Find where the given text appears and provide that cell's center as [x, y] coordinate. 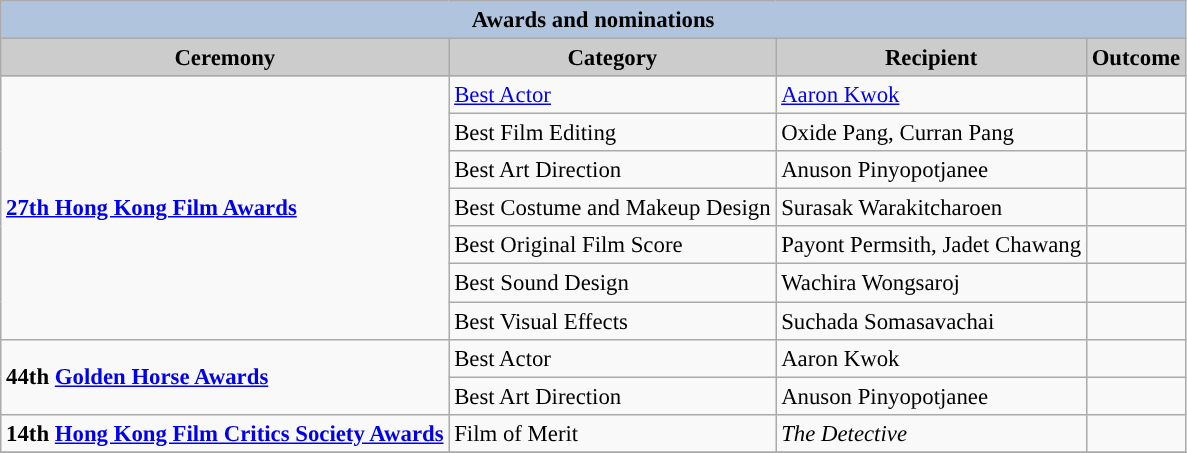
Best Original Film Score [612, 245]
The Detective [932, 433]
Best Visual Effects [612, 321]
Outcome [1136, 58]
44th Golden Horse Awards [225, 376]
Category [612, 58]
Wachira Wongsaroj [932, 283]
Ceremony [225, 58]
Best Sound Design [612, 283]
27th Hong Kong Film Awards [225, 208]
14th Hong Kong Film Critics Society Awards [225, 433]
Payont Permsith, Jadet Chawang [932, 245]
Best Film Editing [612, 133]
Oxide Pang, Curran Pang [932, 133]
Awards and nominations [594, 20]
Surasak Warakitcharoen [932, 208]
Suchada Somasavachai [932, 321]
Film of Merit [612, 433]
Recipient [932, 58]
Best Costume and Makeup Design [612, 208]
